Scan for the cell matching the given text and deliver its [X, Y] coordinate at center. 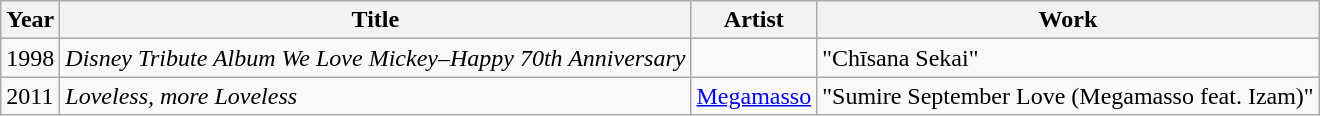
"Sumire September Love (Megamasso feat. Izam)" [1068, 96]
1998 [30, 58]
Title [376, 20]
Artist [754, 20]
Work [1068, 20]
"Chīsana Sekai" [1068, 58]
Loveless, more Loveless [376, 96]
Disney Tribute Album We Love Mickey–Happy 70th Anniversary [376, 58]
Megamasso [754, 96]
2011 [30, 96]
Year [30, 20]
